Capture the cell that displays the provided text and extract its [X, Y] central coordinate. 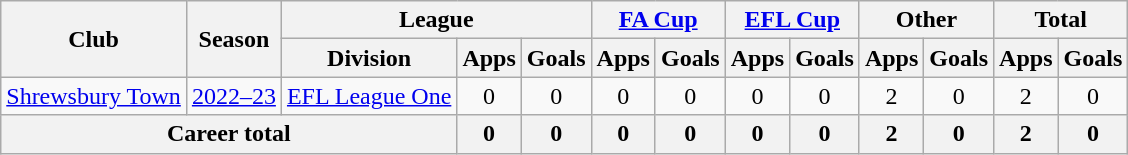
Division [368, 58]
League [436, 20]
Season [234, 39]
FA Cup [658, 20]
Total [1061, 20]
Other [926, 20]
Club [94, 39]
2022–23 [234, 96]
Shrewsbury Town [94, 96]
EFL League One [368, 96]
Career total [229, 134]
EFL Cup [792, 20]
